Provide the [X, Y] coordinate of the cell's center where the given text is located.  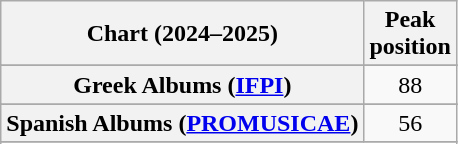
Greek Albums (IFPI) [182, 85]
88 [410, 85]
Spanish Albums (PROMUSICAE) [182, 123]
Peakposition [410, 34]
Chart (2024–2025) [182, 34]
56 [410, 123]
